Output the [X, Y] coordinate of the center of the cell containing the given text.  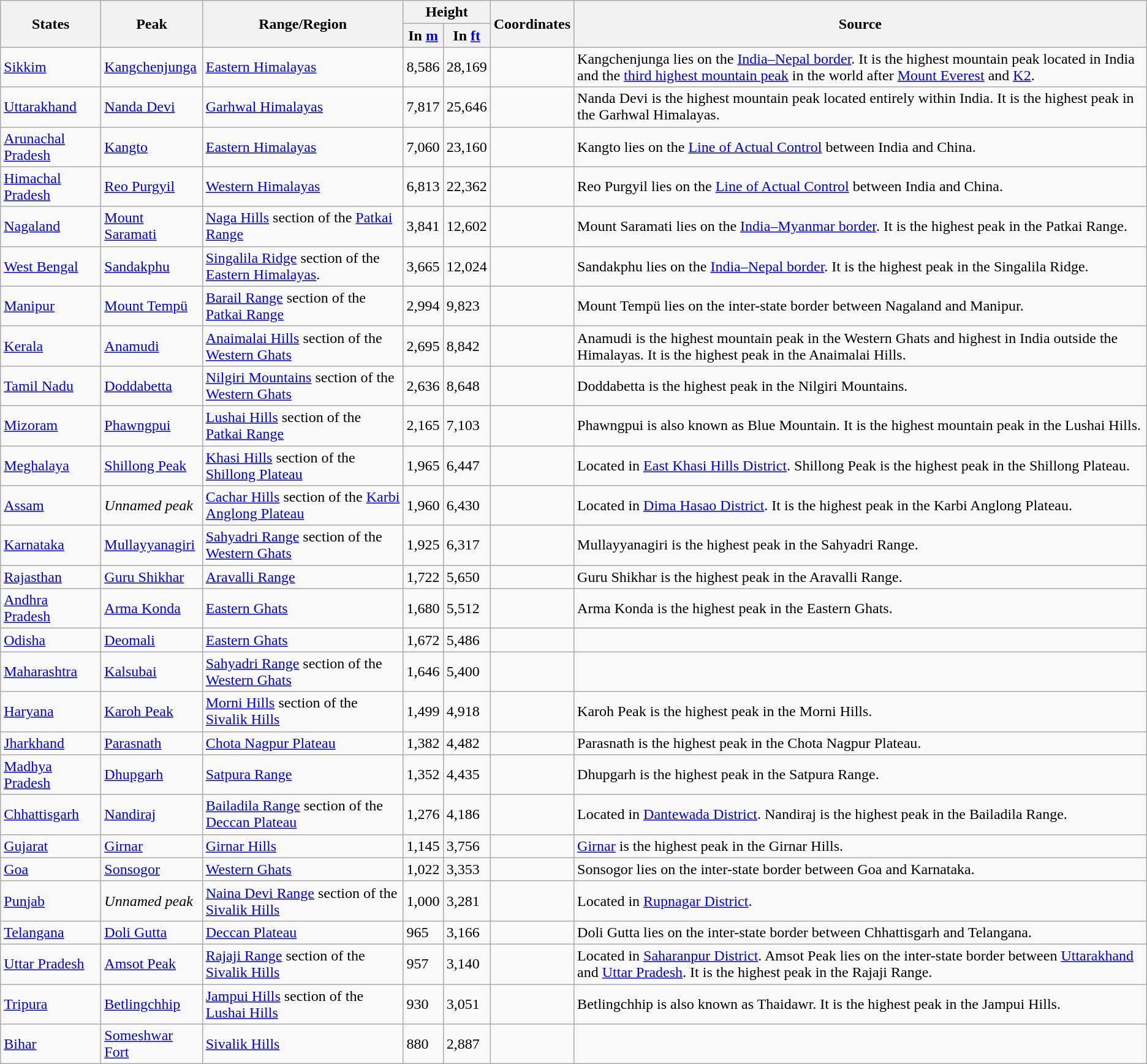
1,680 [423, 609]
Arunachal Pradesh [51, 147]
Anaimalai Hills section of the Western Ghats [303, 345]
1,382 [423, 743]
Guru Shikhar is the highest peak in the Aravalli Range. [860, 577]
Deomali [152, 640]
1,022 [423, 869]
Sandakphu lies on the India–Nepal border. It is the highest peak in the Singalila Ridge. [860, 266]
Height [447, 12]
Karoh Peak [152, 712]
5,650 [467, 577]
Sonsogor [152, 869]
1,000 [423, 900]
Kerala [51, 345]
Naga Hills section of the Patkai Range [303, 227]
6,447 [467, 466]
Reo Purgyil [152, 186]
Mizoram [51, 425]
Sivalik Hills [303, 1044]
Western Himalayas [303, 186]
12,024 [467, 266]
Dhupgarh [152, 774]
930 [423, 1003]
Nanda Devi is the highest mountain peak located entirely within India. It is the highest peak in the Garhwal Himalayas. [860, 107]
965 [423, 932]
2,695 [423, 345]
Located in Rupnagar District. [860, 900]
Andhra Pradesh [51, 609]
Tripura [51, 1003]
Cachar Hills section of the Karbi Anglong Plateau [303, 506]
3,281 [467, 900]
Madhya Pradesh [51, 774]
Nagaland [51, 227]
Kalsubai [152, 671]
12,602 [467, 227]
Bailadila Range section of the Deccan Plateau [303, 815]
Jampui Hills section of the Lushai Hills [303, 1003]
Singalila Ridge section of the Eastern Himalayas. [303, 266]
Mount Tempü [152, 306]
Girnar is the highest peak in the Girnar Hills. [860, 846]
Satpura Range [303, 774]
3,756 [467, 846]
3,166 [467, 932]
Gujarat [51, 846]
7,103 [467, 425]
1,276 [423, 815]
5,400 [467, 671]
Chhattisgarh [51, 815]
Reo Purgyil lies on the Line of Actual Control between India and China. [860, 186]
Parasnath is the highest peak in the Chota Nagpur Plateau. [860, 743]
Uttarakhand [51, 107]
1,722 [423, 577]
Located in Dantewada District. Nandiraj is the highest peak in the Bailadila Range. [860, 815]
1,960 [423, 506]
5,512 [467, 609]
Phawngpui [152, 425]
Tamil Nadu [51, 386]
Western Ghats [303, 869]
23,160 [467, 147]
5,486 [467, 640]
Haryana [51, 712]
7,060 [423, 147]
2,887 [467, 1044]
6,317 [467, 545]
Doli Gutta lies on the inter-state border between Chhattisgarh and Telangana. [860, 932]
Garhwal Himalayas [303, 107]
Aravalli Range [303, 577]
Kangto lies on the Line of Actual Control between India and China. [860, 147]
Arma Konda [152, 609]
In ft [467, 36]
Lushai Hills section of the Patkai Range [303, 425]
Coordinates [532, 24]
Source [860, 24]
4,186 [467, 815]
9,823 [467, 306]
Doddabetta is the highest peak in the Nilgiri Mountains. [860, 386]
2,636 [423, 386]
4,918 [467, 712]
1,499 [423, 712]
4,482 [467, 743]
Nanda Devi [152, 107]
Chota Nagpur Plateau [303, 743]
Mount Tempü lies on the inter-state border between Nagaland and Manipur. [860, 306]
Doddabetta [152, 386]
Sonsogor lies on the inter-state border between Goa and Karnataka. [860, 869]
7,817 [423, 107]
28,169 [467, 67]
Rajaji Range section of the Sivalik Hills [303, 964]
Betlingchhip [152, 1003]
Located in Dima Hasao District. It is the highest peak in the Karbi Anglong Plateau. [860, 506]
Nandiraj [152, 815]
8,648 [467, 386]
22,362 [467, 186]
Khasi Hills section of the Shillong Plateau [303, 466]
Sikkim [51, 67]
Someshwar Fort [152, 1044]
In m [423, 36]
Betlingchhip is also known as Thaidawr. It is the highest peak in the Jampui Hills. [860, 1003]
Located in East Khasi Hills District. Shillong Peak is the highest peak in the Shillong Plateau. [860, 466]
Meghalaya [51, 466]
Jharkhand [51, 743]
3,051 [467, 1003]
Himachal Pradesh [51, 186]
States [51, 24]
Deccan Plateau [303, 932]
Naina Devi Range section of the Sivalik Hills [303, 900]
8,842 [467, 345]
2,165 [423, 425]
1,965 [423, 466]
Telangana [51, 932]
1,925 [423, 545]
Parasnath [152, 743]
880 [423, 1044]
3,841 [423, 227]
1,646 [423, 671]
Maharashtra [51, 671]
Dhupgarh is the highest peak in the Satpura Range. [860, 774]
Morni Hills section of the Sivalik Hills [303, 712]
Anamudi is the highest mountain peak in the Western Ghats and highest in India outside the Himalayas. It is the highest peak in the Anaimalai Hills. [860, 345]
6,430 [467, 506]
25,646 [467, 107]
Anamudi [152, 345]
4,435 [467, 774]
Rajasthan [51, 577]
Uttar Pradesh [51, 964]
Peak [152, 24]
Manipur [51, 306]
Bihar [51, 1044]
Girnar [152, 846]
Nilgiri Mountains section of the Western Ghats [303, 386]
Arma Konda is the highest peak in the Eastern Ghats. [860, 609]
Mount Saramati [152, 227]
Phawngpui is also known as Blue Mountain. It is the highest mountain peak in the Lushai Hills. [860, 425]
Range/Region [303, 24]
1,672 [423, 640]
8,586 [423, 67]
6,813 [423, 186]
3,665 [423, 266]
3,140 [467, 964]
1,352 [423, 774]
Girnar Hills [303, 846]
Odisha [51, 640]
2,994 [423, 306]
Barail Range section of the Patkai Range [303, 306]
1,145 [423, 846]
Karoh Peak is the highest peak in the Morni Hills. [860, 712]
Punjab [51, 900]
Doli Gutta [152, 932]
Mullayyanagiri is the highest peak in the Sahyadri Range. [860, 545]
3,353 [467, 869]
Goa [51, 869]
957 [423, 964]
Amsot Peak [152, 964]
Shillong Peak [152, 466]
West Bengal [51, 266]
Assam [51, 506]
Sandakphu [152, 266]
Mullayyanagiri [152, 545]
Karnataka [51, 545]
Kangto [152, 147]
Kangchenjunga [152, 67]
Guru Shikhar [152, 577]
Mount Saramati lies on the India–Myanmar border. It is the highest peak in the Patkai Range. [860, 227]
